Pinpoint the cell where the given text exists, returning its (X, Y) midpoint coordinate. 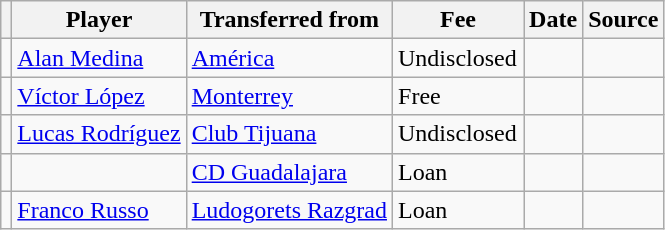
Transferred from (289, 20)
Source (624, 20)
Víctor López (99, 96)
Player (99, 20)
Date (554, 20)
Monterrey (289, 96)
Ludogorets Razgrad (289, 210)
CD Guadalajara (289, 172)
Alan Medina (99, 58)
Free (458, 96)
Franco Russo (99, 210)
Club Tijuana (289, 134)
Fee (458, 20)
Lucas Rodríguez (99, 134)
América (289, 58)
